Search for the cell housing the specified text and yield its (X, Y) center coordinate. 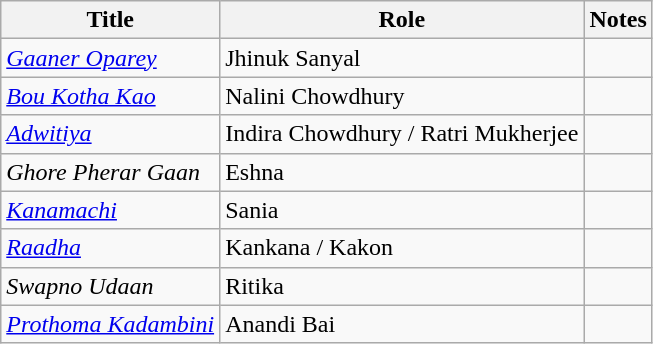
Jhinuk Sanyal (402, 58)
Prothoma Kadambini (110, 324)
Title (110, 20)
Role (402, 20)
Kankana / Kakon (402, 248)
Swapno Udaan (110, 286)
Adwitiya (110, 134)
Nalini Chowdhury (402, 96)
Anandi Bai (402, 324)
Indira Chowdhury / Ratri Mukherjee (402, 134)
Raadha (110, 248)
Bou Kotha Kao (110, 96)
Gaaner Oparey (110, 58)
Ritika (402, 286)
Eshna (402, 172)
Kanamachi (110, 210)
Notes (618, 20)
Ghore Pherar Gaan (110, 172)
Sania (402, 210)
